Pinpoint the cell where the given text exists, returning its (x, y) midpoint coordinate. 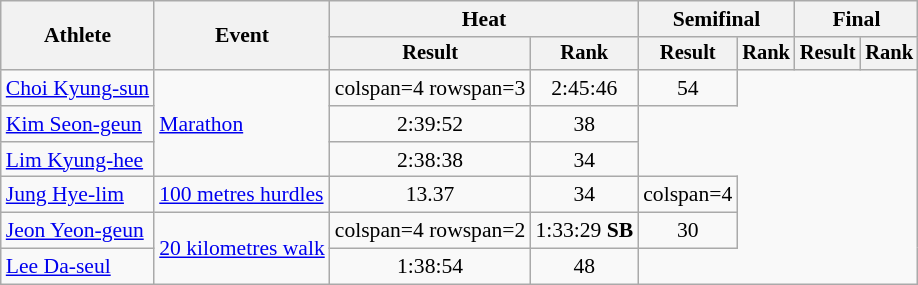
2:38:38 (430, 160)
20 kilometres walk (242, 248)
2:45:46 (584, 88)
colspan=4 (688, 195)
Event (242, 36)
54 (688, 88)
Choi Kyung-sun (78, 88)
colspan=4 rowspan=2 (430, 231)
Semifinal (716, 19)
Lee Da-seul (78, 267)
48 (584, 267)
colspan=4 rowspan=3 (430, 88)
38 (584, 124)
Athlete (78, 36)
Final (856, 19)
Marathon (242, 124)
1:38:54 (430, 267)
30 (688, 231)
13.37 (430, 195)
Jung Hye-lim (78, 195)
1:33:29 SB (584, 231)
100 metres hurdles (242, 195)
Heat (484, 19)
Kim Seon-geun (78, 124)
Jeon Yeon-geun (78, 231)
2:39:52 (430, 124)
Lim Kyung-hee (78, 160)
